Identify which cell holds the provided text, then report its [x, y] central coordinate. 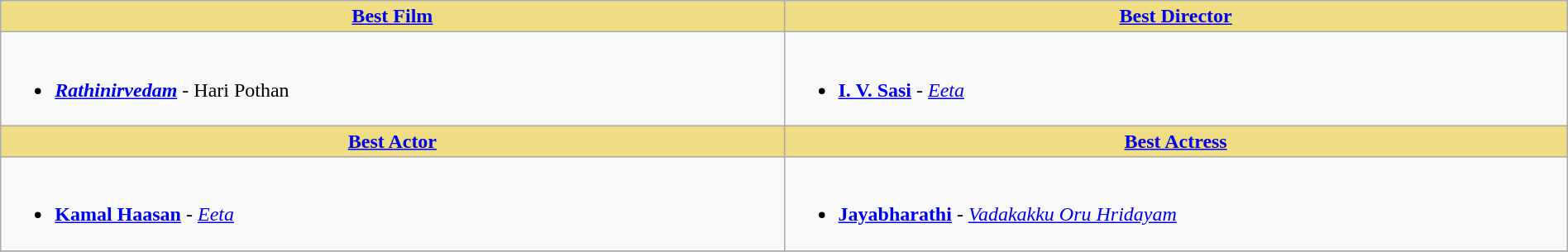
Kamal Haasan - Eeta [392, 203]
Best Director [1176, 17]
Rathinirvedam - Hari Pothan [392, 79]
Best Actress [1176, 141]
Best Film [392, 17]
I. V. Sasi - Eeta [1176, 79]
Jayabharathi - Vadakakku Oru Hridayam [1176, 203]
Best Actor [392, 141]
